Locate the cell with the specified text and output its [x, y] center coordinate. 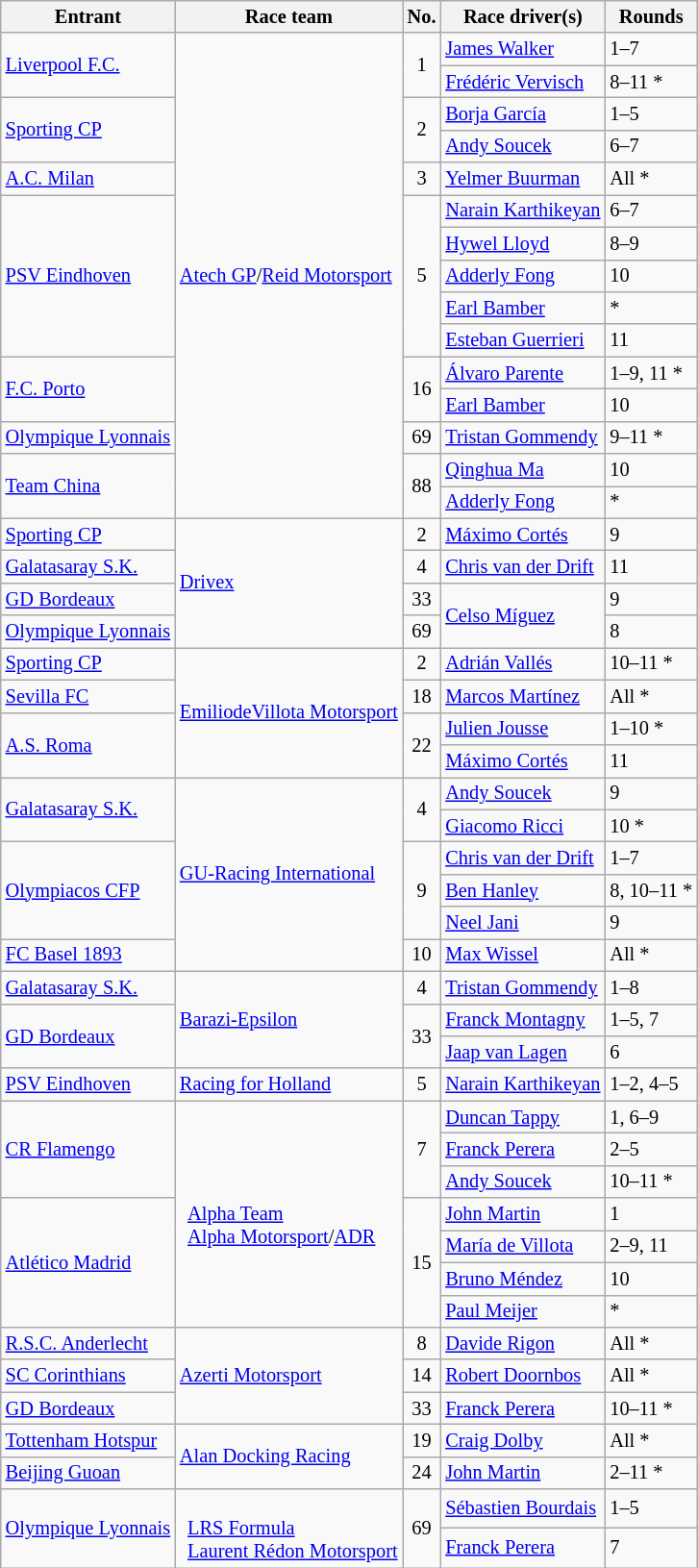
Race driver(s) [523, 16]
GU-Racing International [288, 874]
Tottenham Hotspur [88, 1440]
Rounds [651, 16]
1–5, 7 [651, 1020]
1–10 * [651, 729]
88 [422, 486]
3 [422, 179]
10 * [651, 826]
16 [422, 388]
EmiliodeVillota Motorsport [288, 711]
CR Flamengo [88, 1150]
2–9, 11 [651, 1246]
8–9 [651, 243]
A.C. Milan [88, 179]
Alan Docking Racing [288, 1456]
R.S.C. Anderlecht [88, 1343]
8, 10–11 * [651, 890]
Racing for Holland [288, 1084]
No. [422, 16]
María de Villota [523, 1246]
Franck Montagny [523, 1020]
Jaap van Lagen [523, 1052]
Sevilla FC [88, 696]
James Walker [523, 49]
Atlético Madrid [88, 1263]
19 [422, 1440]
Azerti Motorsport [288, 1375]
Hywel Lloyd [523, 243]
Yelmer Buurman [523, 179]
1, 6–9 [651, 1117]
6 [651, 1052]
Team China [88, 486]
2–11 * [651, 1473]
Robert Doornbos [523, 1376]
Beijing Guoan [88, 1473]
A.S. Roma [88, 744]
Duncan Tappy [523, 1117]
8–11 * [651, 82]
Julien Jousse [523, 729]
Celso Míguez [523, 615]
Max Wissel [523, 955]
Álvaro Parente [523, 373]
Giacomo Ricci [523, 826]
Sébastien Bourdais [523, 1509]
Barazi-Epsilon [288, 1019]
Paul Meijer [523, 1311]
Liverpool F.C. [88, 65]
9–11 * [651, 437]
Davide Rigon [523, 1343]
Marcos Martínez [523, 696]
Esteban Guerrieri [523, 340]
Borja García [523, 113]
FC Basel 1893 [88, 955]
14 [422, 1376]
15 [422, 1263]
Race team [288, 16]
Ben Hanley [523, 890]
22 [422, 744]
Atech GP/Reid Motorsport [288, 275]
Bruno Méndez [523, 1279]
Adrián Vallés [523, 663]
Qinghua Ma [523, 470]
1–9, 11 * [651, 373]
24 [422, 1473]
Entrant [88, 16]
18 [422, 696]
1–2, 4–5 [651, 1084]
SC Corinthians [88, 1376]
Frédéric Vervisch [523, 82]
F.C. Porto [88, 388]
Drivex [288, 583]
2–5 [651, 1149]
Neel Jani [523, 923]
Craig Dolby [523, 1440]
1–8 [651, 987]
Olympiacos CFP [88, 890]
